Find where the given text appears and provide that cell's center as (x, y) coordinate. 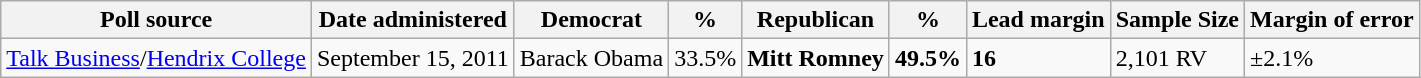
49.5% (928, 58)
Date administered (412, 20)
Mitt Romney (816, 58)
Democrat (591, 20)
33.5% (706, 58)
16 (1038, 58)
Talk Business/Hendrix College (156, 58)
Barack Obama (591, 58)
Republican (816, 20)
Sample Size (1177, 20)
Poll source (156, 20)
Lead margin (1038, 20)
September 15, 2011 (412, 58)
±2.1% (1332, 58)
2,101 RV (1177, 58)
Margin of error (1332, 20)
